Capture the cell that displays the provided text and extract its [X, Y] central coordinate. 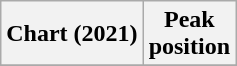
Chart (2021) [72, 34]
Peakposition [189, 34]
